Search for the cell housing the specified text and yield its [x, y] center coordinate. 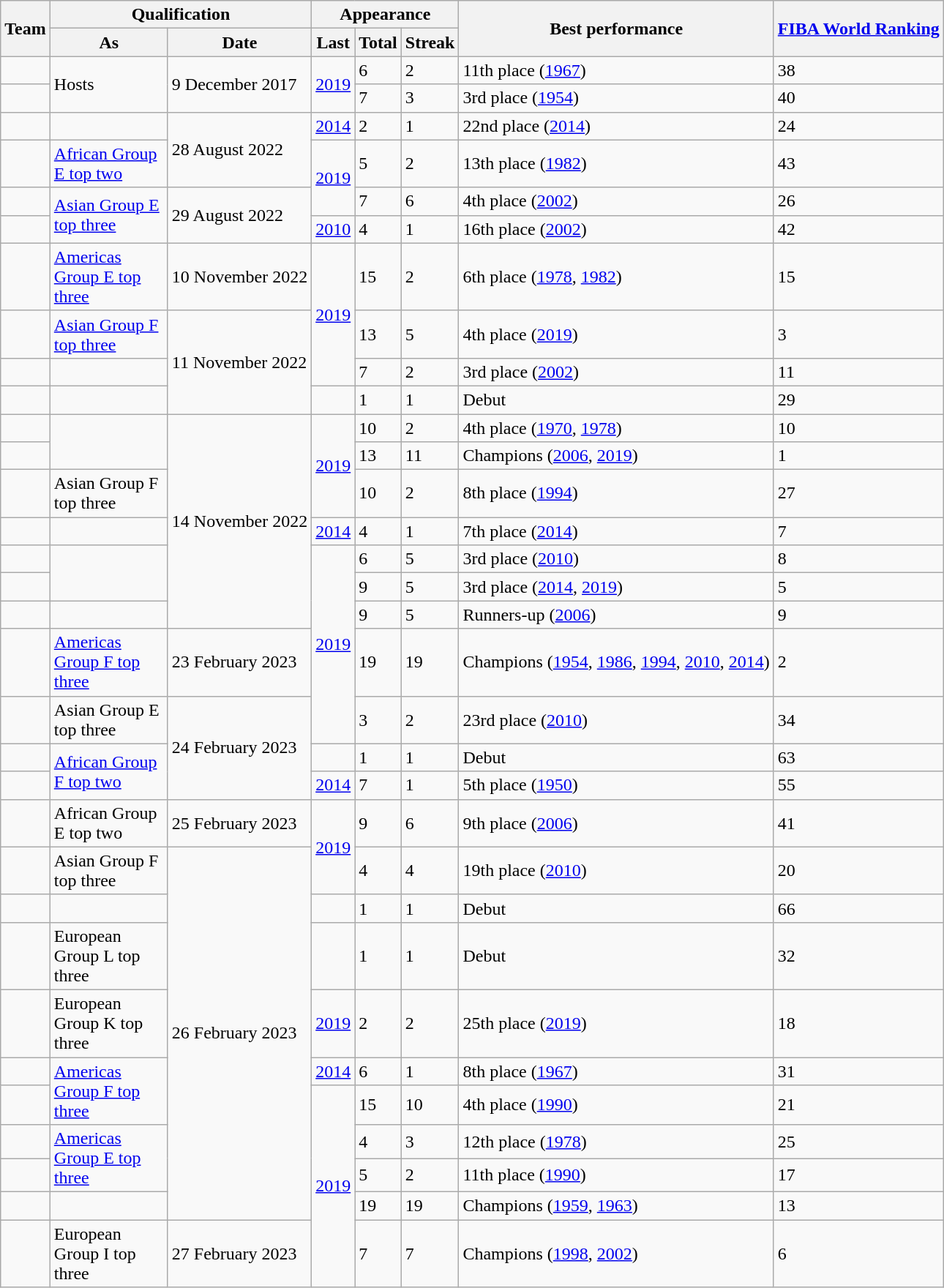
8th place (1994) [616, 493]
European Group K top three [108, 1023]
2010 [334, 229]
55 [858, 785]
11 November 2022 [239, 362]
Team [26, 29]
Champions (1998, 2002) [616, 1254]
Best performance [616, 29]
38 [858, 70]
66 [858, 908]
25th place (2019) [616, 1023]
22nd place (2014) [616, 126]
9th place (2006) [616, 823]
17 [858, 1175]
32 [858, 956]
42 [858, 229]
3rd place (2010) [616, 559]
27 February 2023 [239, 1254]
40 [858, 98]
6th place (1978, 1982) [616, 277]
FIBA World Ranking [858, 29]
26 February 2023 [239, 1033]
31 [858, 1071]
21 [858, 1105]
27 [858, 493]
25 [858, 1142]
29 August 2022 [239, 215]
26 [858, 201]
63 [858, 757]
Qualification [180, 15]
4th place (1970, 1978) [616, 428]
19th place (2010) [616, 871]
11th place (1990) [616, 1175]
24 [858, 126]
Runners-up (2006) [616, 615]
Hosts [108, 84]
29 [858, 400]
7th place (2014) [616, 531]
34 [858, 720]
14 November 2022 [239, 521]
Total [378, 42]
10 November 2022 [239, 277]
8th place (1967) [616, 1071]
As [108, 42]
12th place (1978) [616, 1142]
24 February 2023 [239, 748]
Champions (1954, 1986, 1994, 2010, 2014) [616, 662]
Streak [430, 42]
23 February 2023 [239, 662]
Champions (1959, 1963) [616, 1206]
Last [334, 42]
41 [858, 823]
European Group L top three [108, 956]
13th place (1982) [616, 164]
3rd place (1954) [616, 98]
18 [858, 1023]
3rd place (2002) [616, 372]
11th place (1967) [616, 70]
3rd place (2014, 2019) [616, 587]
Champions (2006, 2019) [616, 456]
5th place (1950) [616, 785]
9 December 2017 [239, 84]
4th place (1990) [616, 1105]
25 February 2023 [239, 823]
4th place (2002) [616, 201]
8 [858, 559]
European Group I top three [108, 1254]
23rd place (2010) [616, 720]
28 August 2022 [239, 149]
20 [858, 871]
4th place (2019) [616, 334]
16th place (2002) [616, 229]
Appearance [385, 15]
Date [239, 42]
African Group F top two [108, 771]
43 [858, 164]
